For the text-containing cell, return its midpoint in [x, y] coordinate format. 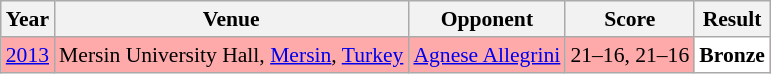
Result [732, 19]
Opponent [486, 19]
Mersin University Hall, Mersin, Turkey [231, 55]
Venue [231, 19]
Agnese Allegrini [486, 55]
21–16, 21–16 [630, 55]
Score [630, 19]
2013 [28, 55]
Year [28, 19]
Bronze [732, 55]
